Determine the (x, y) coordinate at the center of the cell enclosing the given text.  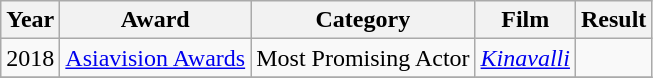
Film (525, 20)
Kinavalli (525, 58)
2018 (30, 58)
Category (363, 20)
Asiavision Awards (156, 58)
Year (30, 20)
Award (156, 20)
Result (613, 20)
Most Promising Actor (363, 58)
